Scan for the cell matching the given text and deliver its (x, y) coordinate at center. 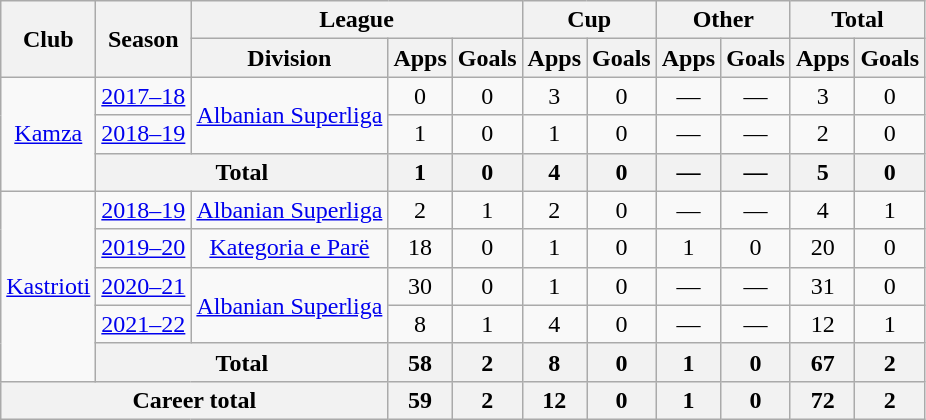
Season (144, 39)
59 (420, 400)
2019–20 (144, 248)
Cup (589, 20)
31 (822, 286)
20 (822, 248)
League (356, 20)
Kamza (48, 134)
Career total (194, 400)
72 (822, 400)
2020–21 (144, 286)
58 (420, 362)
Club (48, 39)
2017–18 (144, 96)
Kategoria e Parë (290, 248)
Kastrioti (48, 286)
2021–22 (144, 324)
67 (822, 362)
Other (723, 20)
5 (822, 172)
18 (420, 248)
Division (290, 58)
30 (420, 286)
